Identify which cell holds the provided text, then report its [x, y] central coordinate. 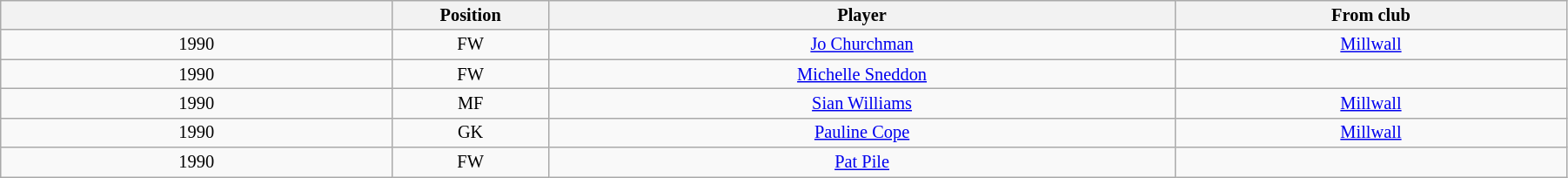
Jo Churchman [862, 44]
GK [471, 133]
Player [862, 15]
Michelle Sneddon [862, 74]
Pat Pile [862, 162]
MF [471, 103]
From club [1371, 15]
Position [471, 15]
Pauline Cope [862, 133]
Sian Williams [862, 103]
